Pinpoint the cell where the given text exists, returning its (X, Y) midpoint coordinate. 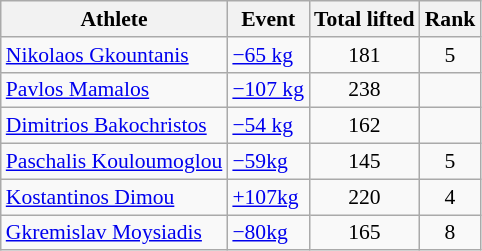
238 (364, 90)
145 (364, 162)
181 (364, 55)
Pavlos Mamalos (114, 90)
8 (450, 233)
Gkremislav Moysiadis (114, 233)
Total lifted (364, 19)
−54 kg (268, 126)
Event (268, 19)
Rank (450, 19)
Paschalis Kouloumoglou (114, 162)
−59kg (268, 162)
220 (364, 197)
Kostantinos Dimou (114, 197)
−107 kg (268, 90)
165 (364, 233)
4 (450, 197)
Athlete (114, 19)
Nikolaos Gkountanis (114, 55)
−65 kg (268, 55)
−80kg (268, 233)
+107kg (268, 197)
162 (364, 126)
Dimitrios Bakochristos (114, 126)
